Return (x, y) of the center of cell containing provided text 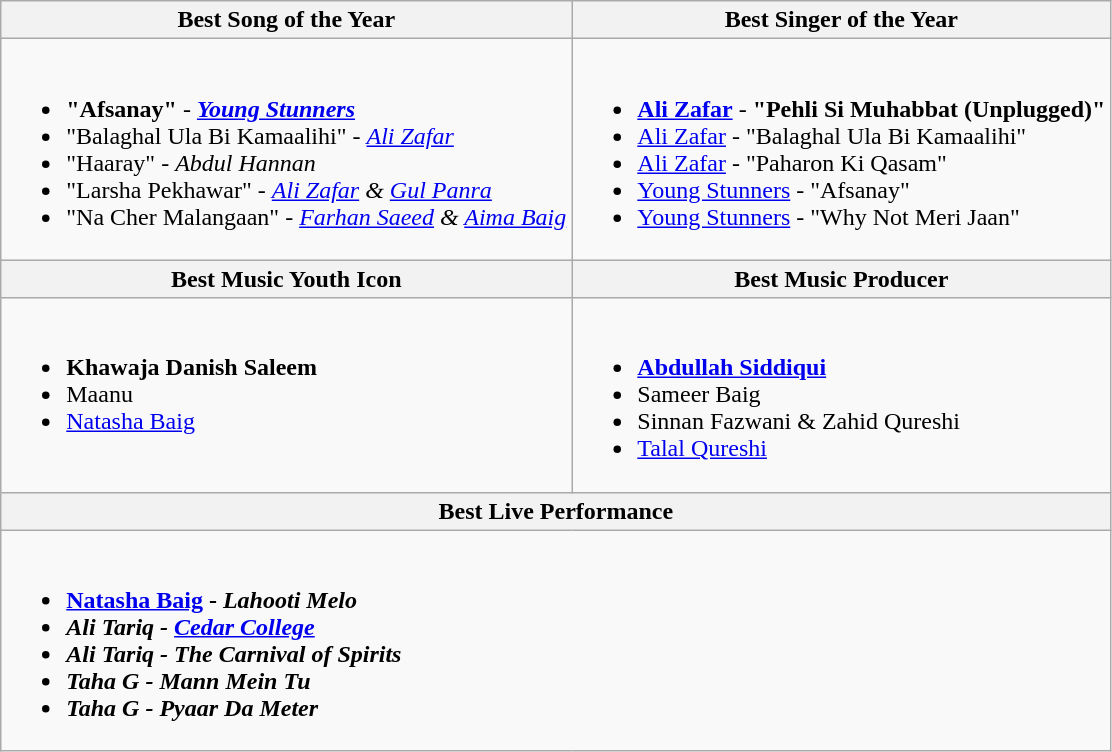
Best Singer of the Year (842, 20)
Best Music Producer (842, 279)
Best Music Youth Icon (286, 279)
Abdullah SiddiquiSameer BaigSinnan Fazwani & Zahid QureshiTalal Qureshi (842, 395)
Best Live Performance (556, 511)
Natasha Baig - Lahooti MeloAli Tariq - Cedar CollegeAli Tariq - The Carnival of SpiritsTaha G - Mann Mein TuTaha G - Pyaar Da Meter (556, 640)
Best Song of the Year (286, 20)
Khawaja Danish SaleemMaanuNatasha Baig (286, 395)
